Determine the [x, y] coordinate at the center of the cell enclosing the given text.  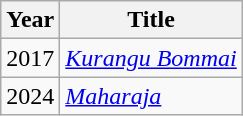
Title [151, 20]
2017 [30, 58]
2024 [30, 96]
Kurangu Bommai [151, 58]
Maharaja [151, 96]
Year [30, 20]
